Detect which cell encompasses the target text, then output its (x, y) center coordinate. 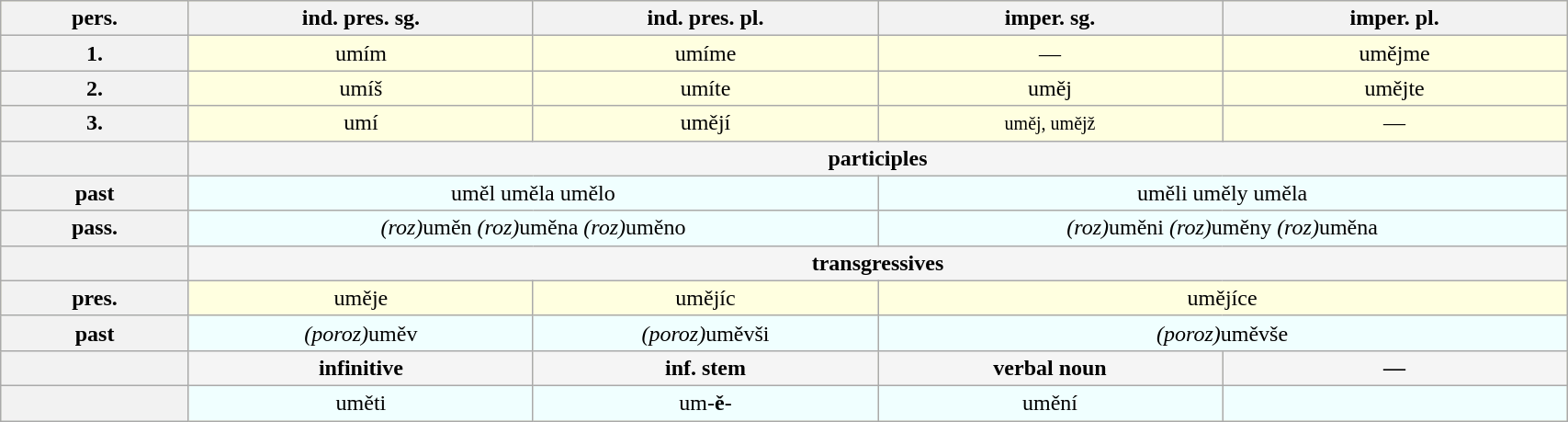
(poroz)uměvše (1223, 333)
uměje (360, 298)
ind. pres. sg. (360, 18)
1. (96, 53)
(poroz)uměvši (705, 333)
imper. pl. (1394, 18)
imper. sg. (1051, 18)
2. (96, 88)
participles (877, 158)
pres. (96, 298)
umíš (360, 88)
umíme (705, 53)
uměli uměly uměla (1223, 193)
inf. stem (705, 368)
umějme (1394, 53)
umějí (705, 123)
uměj, umějž (1051, 123)
umějíce (1223, 298)
um-ě- (705, 403)
verbal noun (1051, 368)
pass. (96, 228)
transgressives (877, 263)
3. (96, 123)
ind. pres. pl. (705, 18)
umí (360, 123)
uměl uměla umělo (533, 193)
uměj (1051, 88)
umějíc (705, 298)
umíte (705, 88)
umění (1051, 403)
pers. (96, 18)
umějte (1394, 88)
umím (360, 53)
uměti (360, 403)
(roz)uměn (roz)uměna (roz)uměno (533, 228)
infinitive (360, 368)
(roz)uměni (roz)uměny (roz)uměna (1223, 228)
(poroz)uměv (360, 333)
